For the text-containing cell, return its midpoint in [x, y] coordinate format. 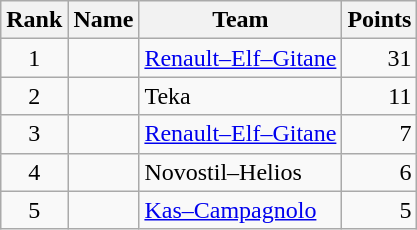
11 [380, 96]
Kas–Campagnolo [240, 210]
31 [380, 58]
2 [34, 96]
Novostil–Helios [240, 172]
7 [380, 134]
6 [380, 172]
1 [34, 58]
Teka [240, 96]
Rank [34, 20]
Name [104, 20]
4 [34, 172]
3 [34, 134]
Team [240, 20]
Points [380, 20]
